Determine the (X, Y) coordinate at the center of the cell enclosing the given text.  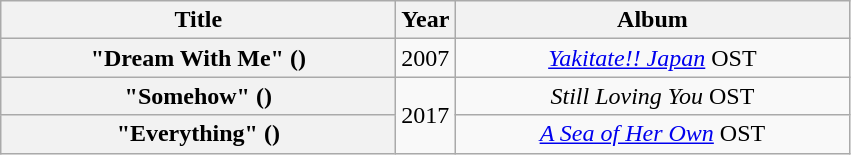
Title (198, 20)
Year (426, 20)
A Sea of Her Own OST (652, 134)
Yakitate!! Japan OST (652, 58)
Still Loving You OST (652, 96)
"Everything" () (198, 134)
2007 (426, 58)
"Somehow" () (198, 96)
"Dream With Me" () (198, 58)
2017 (426, 115)
Album (652, 20)
